Determine the [X, Y] coordinate at the center of the cell enclosing the given text.  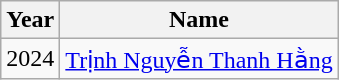
Year [30, 20]
Trịnh Nguyễn Thanh Hằng [199, 59]
2024 [30, 59]
Name [199, 20]
